Capture the cell that displays the provided text and extract its (x, y) central coordinate. 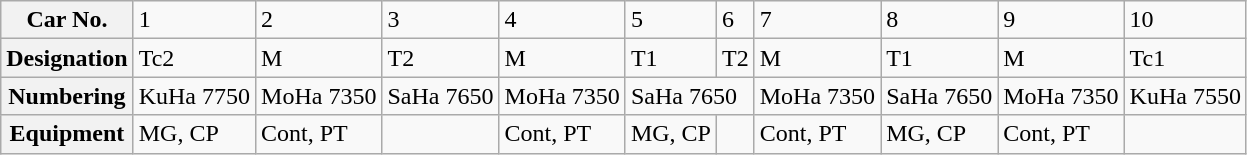
KuHa 7750 (194, 96)
2 (319, 20)
3 (440, 20)
KuHa 7550 (1185, 96)
Designation (67, 58)
8 (940, 20)
10 (1185, 20)
5 (670, 20)
Numbering (67, 96)
Equipment (67, 134)
1 (194, 20)
Tc1 (1185, 58)
6 (736, 20)
9 (1061, 20)
4 (562, 20)
Car No. (67, 20)
Tc2 (194, 58)
7 (817, 20)
